Pinpoint the cell where the given text exists, returning its [X, Y] midpoint coordinate. 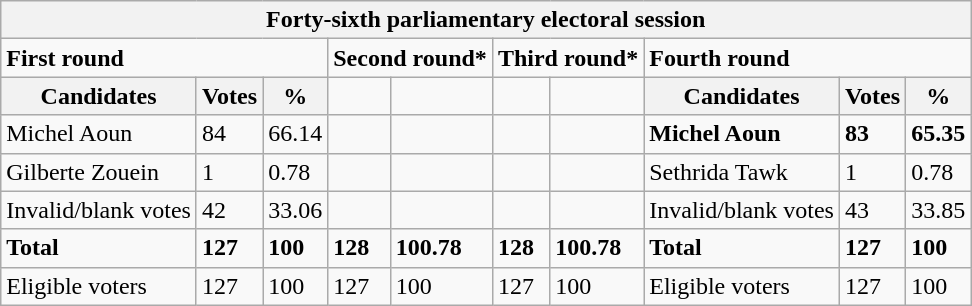
Second round* [410, 58]
Fourth round [808, 58]
33.06 [296, 210]
Sethrida Tawk [742, 172]
Forty-sixth parliamentary electoral session [486, 20]
42 [229, 210]
43 [872, 210]
65.35 [938, 134]
33.85 [938, 210]
Third round* [568, 58]
First round [164, 58]
66.14 [296, 134]
84 [229, 134]
Gilberte Zouein [99, 172]
83 [872, 134]
